For the text-containing cell, return its midpoint in [x, y] coordinate format. 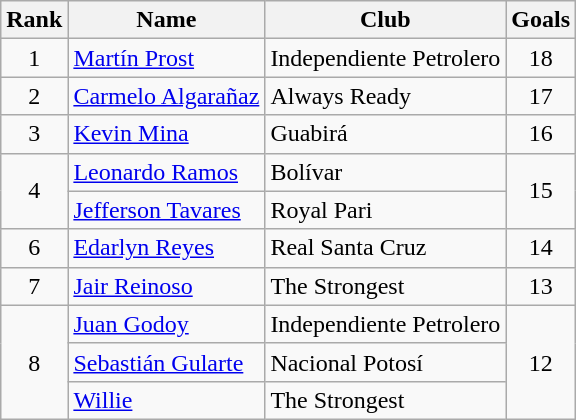
Club [386, 20]
14 [541, 248]
Jefferson Tavares [166, 210]
Real Santa Cruz [386, 248]
Goals [541, 20]
Bolívar [386, 172]
Edarlyn Reyes [166, 248]
Willie [166, 400]
Name [166, 20]
Nacional Potosí [386, 362]
3 [34, 134]
Leonardo Ramos [166, 172]
7 [34, 286]
15 [541, 191]
Martín Prost [166, 58]
12 [541, 362]
Juan Godoy [166, 324]
17 [541, 96]
2 [34, 96]
18 [541, 58]
Sebastián Gularte [166, 362]
4 [34, 191]
13 [541, 286]
Jair Reinoso [166, 286]
Royal Pari [386, 210]
8 [34, 362]
6 [34, 248]
Carmelo Algarañaz [166, 96]
Rank [34, 20]
Always Ready [386, 96]
16 [541, 134]
1 [34, 58]
Guabirá [386, 134]
Kevin Mina [166, 134]
